Return [x, y] of the center of cell containing provided text 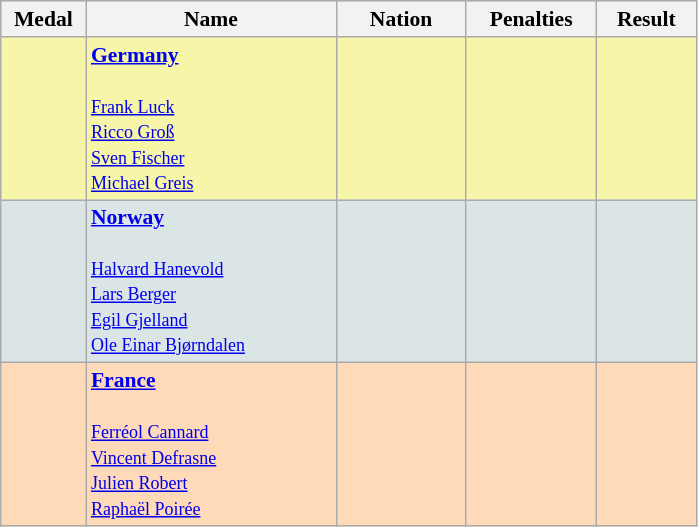
Medal [44, 19]
NorwayHalvard HanevoldLars BergerEgil GjellandOle Einar Bjørndalen [211, 282]
FranceFerréol CannardVincent DefrasneJulien RobertRaphaël Poirée [211, 444]
Nation [401, 19]
Penalties [531, 19]
GermanyFrank LuckRicco GroßSven FischerMichael Greis [211, 118]
Result [646, 19]
Name [211, 19]
